Output the [x, y] coordinate of the center of the cell containing the given text.  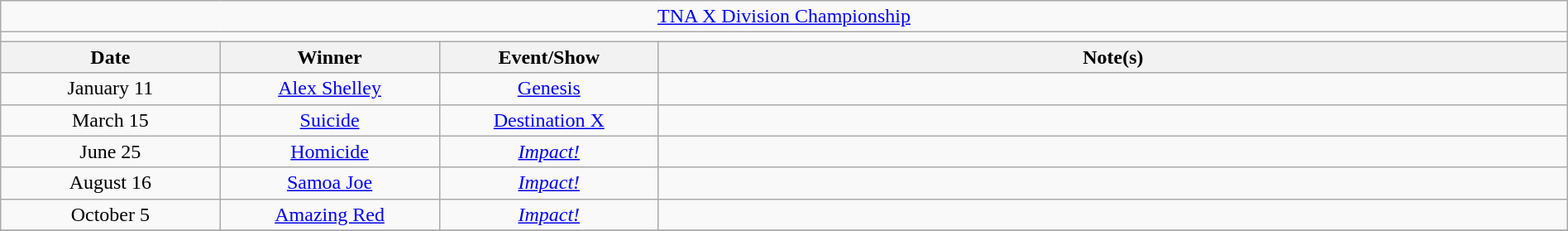
August 16 [111, 183]
Amazing Red [329, 214]
Destination X [549, 120]
March 15 [111, 120]
Genesis [549, 89]
Suicide [329, 120]
Winner [329, 57]
January 11 [111, 89]
Alex Shelley [329, 89]
Samoa Joe [329, 183]
October 5 [111, 214]
TNA X Division Championship [784, 17]
June 25 [111, 152]
Note(s) [1113, 57]
Event/Show [549, 57]
Homicide [329, 152]
Date [111, 57]
